Identify which cell holds the provided text, then report its [x, y] central coordinate. 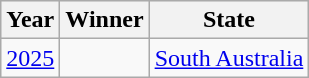
Winner [104, 20]
South Australia [229, 58]
Year [30, 20]
State [229, 20]
2025 [30, 58]
